Capture the cell that displays the provided text and extract its [X, Y] central coordinate. 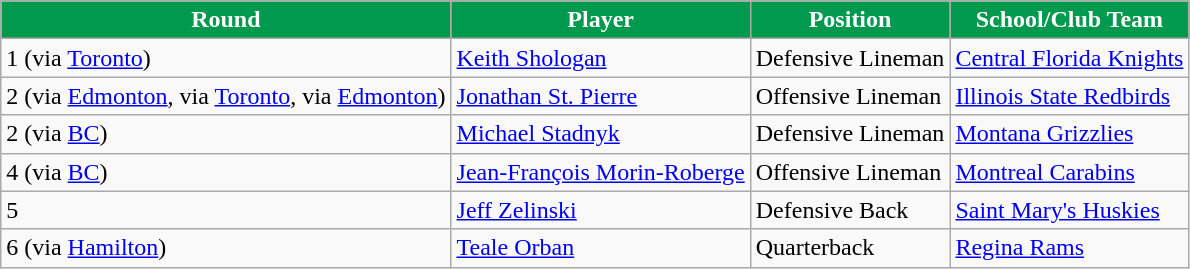
5 [226, 210]
School/Club Team [1070, 20]
1 (via Toronto) [226, 58]
Position [850, 20]
Illinois State Redbirds [1070, 96]
Teale Orban [600, 248]
Player [600, 20]
Jonathan St. Pierre [600, 96]
Quarterback [850, 248]
Regina Rams [1070, 248]
Montreal Carabins [1070, 172]
2 (via BC) [226, 134]
Montana Grizzlies [1070, 134]
Saint Mary's Huskies [1070, 210]
6 (via Hamilton) [226, 248]
Jean-François Morin-Roberge [600, 172]
Keith Shologan [600, 58]
Jeff Zelinski [600, 210]
Central Florida Knights [1070, 58]
4 (via BC) [226, 172]
Michael Stadnyk [600, 134]
Defensive Back [850, 210]
Round [226, 20]
2 (via Edmonton, via Toronto, via Edmonton) [226, 96]
